Capture the cell that displays the provided text and extract its (x, y) central coordinate. 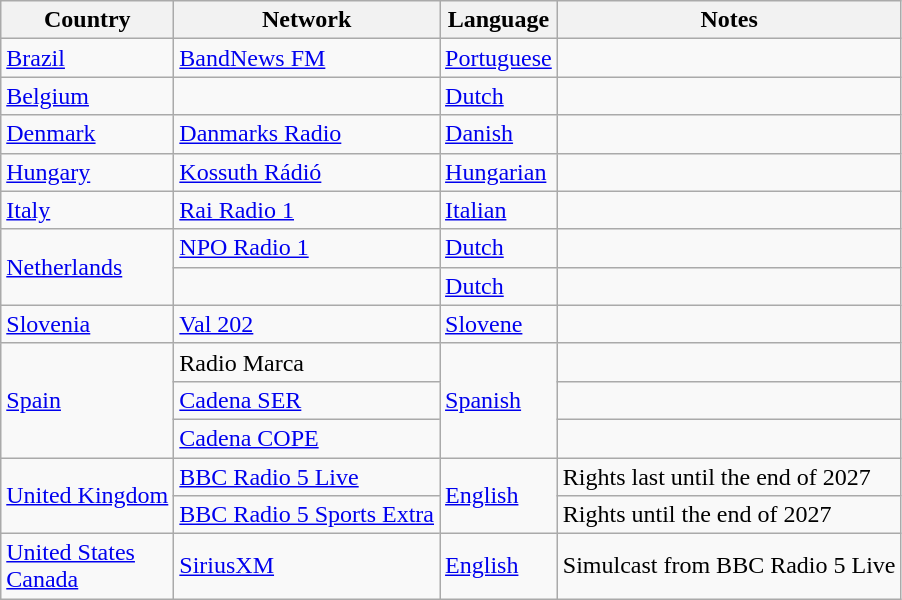
Cadena SER (307, 400)
Italian (499, 210)
Brazil (88, 58)
NPO Radio 1 (307, 248)
United StatesCanada (88, 566)
Denmark (88, 134)
Val 202 (307, 324)
Rights last until the end of 2027 (729, 477)
Rights until the end of 2027 (729, 515)
Spain (88, 400)
United Kingdom (88, 496)
Kossuth Rádió (307, 172)
Spanish (499, 400)
Hungarian (499, 172)
Netherlands (88, 267)
Portuguese (499, 58)
SiriusXM (307, 566)
Simulcast from BBC Radio 5 Live (729, 566)
Notes (729, 20)
Radio Marca (307, 362)
Danish (499, 134)
BBC Radio 5 Live (307, 477)
BBC Radio 5 Sports Extra (307, 515)
Italy (88, 210)
Language (499, 20)
Country (88, 20)
Hungary (88, 172)
Cadena COPE (307, 438)
Rai Radio 1 (307, 210)
Belgium (88, 96)
BandNews FM (307, 58)
Network (307, 20)
Slovene (499, 324)
Danmarks Radio (307, 134)
Slovenia (88, 324)
